Scan for the cell matching the given text and deliver its [x, y] coordinate at center. 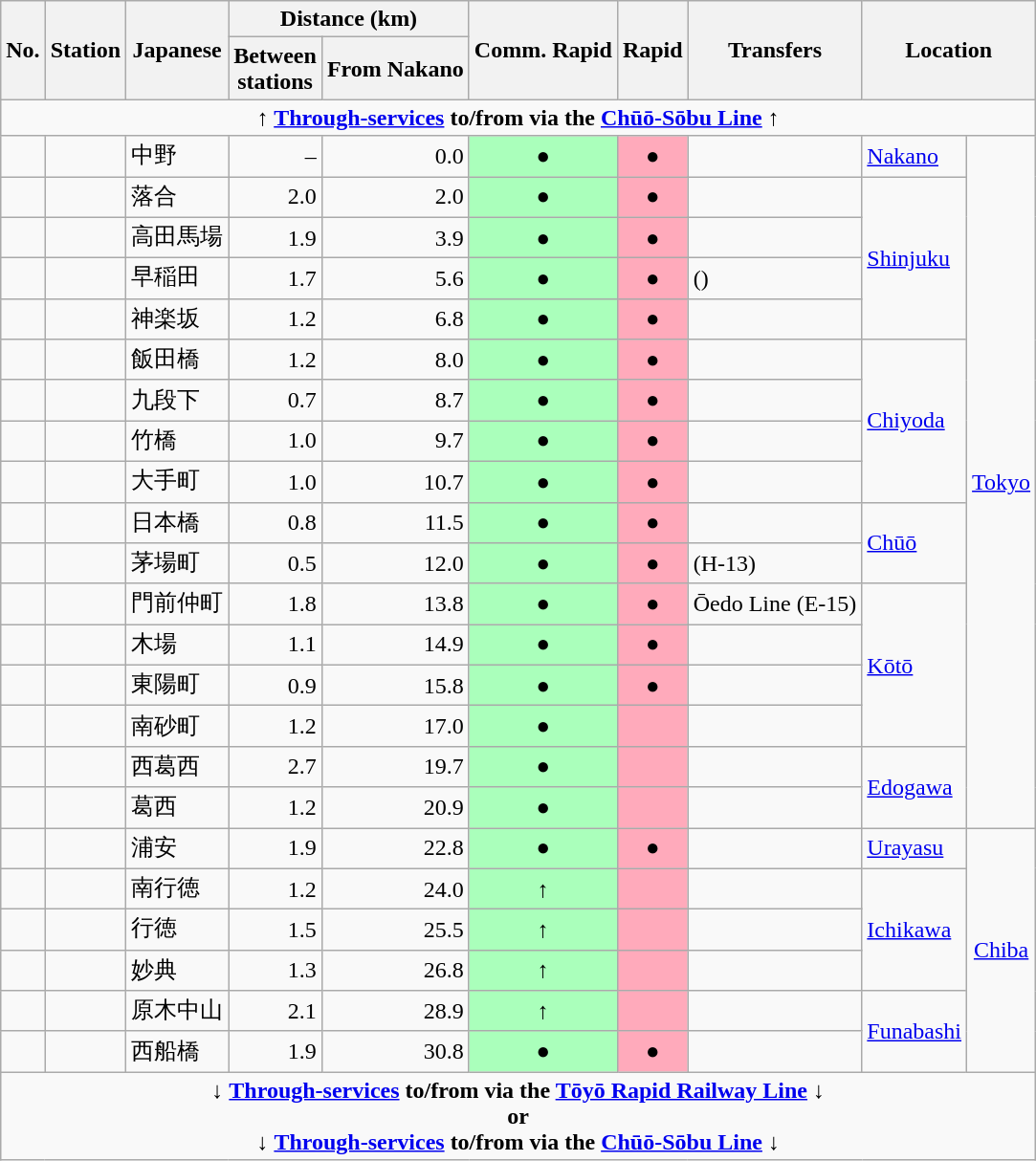
Transfers [775, 50]
19.7 [395, 767]
大手町 [178, 482]
17.0 [395, 727]
九段下 [178, 400]
1.8 [276, 604]
Comm. Rapid [543, 50]
葛西 [178, 807]
24.0 [395, 889]
0.7 [276, 400]
Japanese [178, 50]
Chiyoda [915, 421]
行徳 [178, 930]
中野 [178, 157]
西船橋 [178, 1052]
Edogawa [915, 786]
8.0 [395, 360]
9.7 [395, 442]
早稲田 [178, 279]
20.9 [395, 807]
Funabashi [915, 1031]
14.9 [395, 645]
8.7 [395, 400]
飯田橋 [178, 360]
Nakano [915, 157]
Ōedo Line (E-15) [775, 604]
(H-13) [775, 564]
木場 [178, 645]
0.0 [395, 157]
13.8 [395, 604]
Shinjuku [915, 257]
10.7 [395, 482]
落合 [178, 197]
西葛西 [178, 767]
() [775, 279]
3.9 [395, 237]
原木中山 [178, 1012]
門前仲町 [178, 604]
– [276, 157]
Chūō [915, 543]
↑ Through-services to/from via the Chūō-Sōbu Line ↑ [518, 118]
Chiba [1002, 951]
↓ Through-services to/from via the Tōyō Rapid Railway Line ↓or↓ Through-services to/from via the Chūō-Sōbu Line ↓ [518, 1116]
5.6 [395, 279]
Distance (km) [349, 19]
0.9 [276, 685]
2.7 [276, 767]
From Nakano [395, 69]
Location [949, 50]
日本橋 [178, 522]
Urayasu [915, 849]
南砂町 [178, 727]
Station [85, 50]
0.8 [276, 522]
1.7 [276, 279]
茅場町 [178, 564]
25.5 [395, 930]
6.8 [395, 319]
22.8 [395, 849]
高田馬場 [178, 237]
No. [23, 50]
南行徳 [178, 889]
1.3 [276, 970]
Kōtō [915, 665]
11.5 [395, 522]
28.9 [395, 1012]
Tokyo [1002, 482]
Betweenstations [276, 69]
浦安 [178, 849]
15.8 [395, 685]
26.8 [395, 970]
東陽町 [178, 685]
0.5 [276, 564]
Ichikawa [915, 930]
妙典 [178, 970]
竹橋 [178, 442]
1.5 [276, 930]
2.1 [276, 1012]
神楽坂 [178, 319]
30.8 [395, 1052]
12.0 [395, 564]
Rapid [652, 50]
1.1 [276, 645]
